Extract the (X, Y) coordinate from the center of the cell holding the provided text.  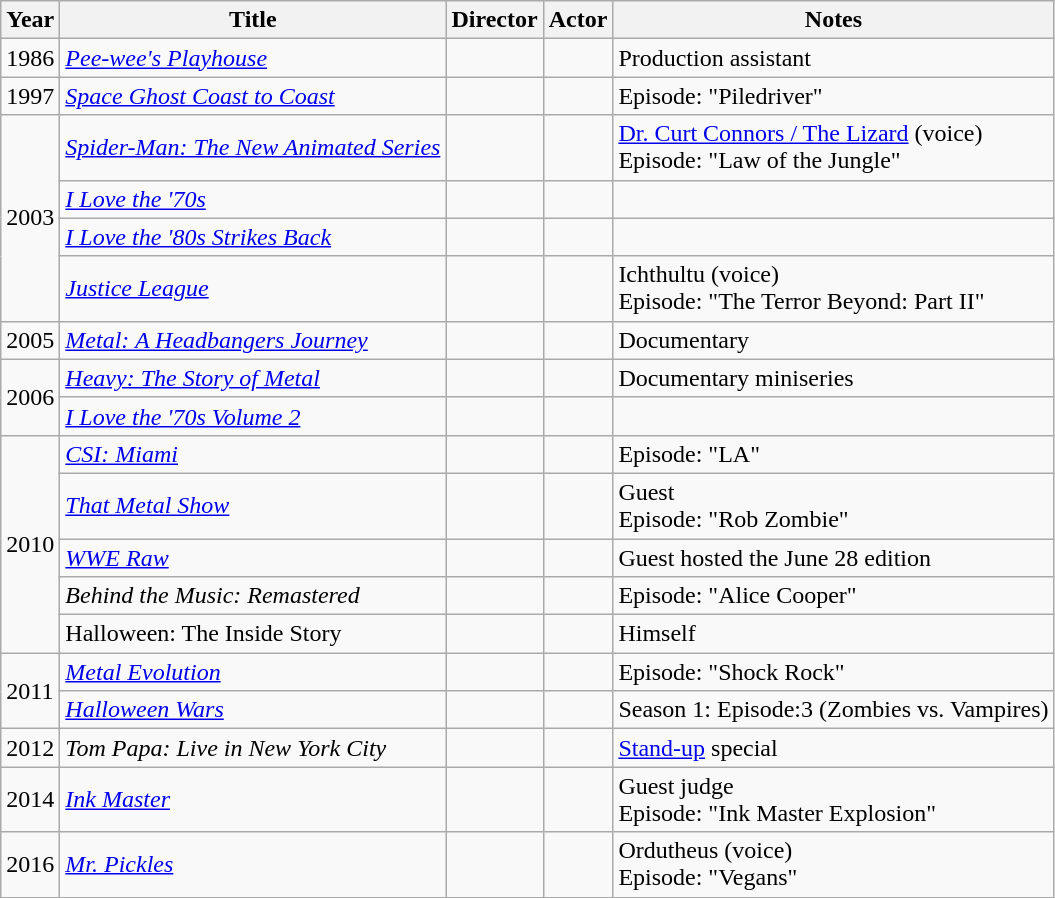
2012 (30, 748)
Episode: "Shock Rock" (834, 672)
Metal: A Headbangers Journey (253, 340)
2006 (30, 397)
CSI: Miami (253, 454)
GuestEpisode: "Rob Zombie" (834, 506)
Director (494, 20)
Halloween Wars (253, 710)
Mr. Pickles (253, 864)
Episode: "Piledriver" (834, 96)
2016 (30, 864)
I Love the '80s Strikes Back (253, 237)
Metal Evolution (253, 672)
Ordutheus (voice)Episode: "Vegans" (834, 864)
Production assistant (834, 58)
Guest judgeEpisode: "Ink Master Explosion" (834, 800)
2010 (30, 544)
2011 (30, 691)
WWE Raw (253, 557)
Himself (834, 634)
Actor (578, 20)
Notes (834, 20)
Space Ghost Coast to Coast (253, 96)
Ink Master (253, 800)
Spider-Man: The New Animated Series (253, 148)
1986 (30, 58)
2005 (30, 340)
Year (30, 20)
Ichthultu (voice)Episode: "The Terror Beyond: Part II" (834, 288)
Dr. Curt Connors / The Lizard (voice)Episode: "Law of the Jungle" (834, 148)
Documentary miniseries (834, 378)
Pee-wee's Playhouse (253, 58)
Justice League (253, 288)
Title (253, 20)
Season 1: Episode:3 (Zombies vs. Vampires) (834, 710)
Episode: "LA" (834, 454)
2003 (30, 218)
Behind the Music: Remastered (253, 596)
Heavy: The Story of Metal (253, 378)
2014 (30, 800)
I Love the '70s (253, 199)
I Love the '70s Volume 2 (253, 416)
Guest hosted the June 28 edition (834, 557)
1997 (30, 96)
Tom Papa: Live in New York City (253, 748)
Stand-up special (834, 748)
Episode: "Alice Cooper" (834, 596)
That Metal Show (253, 506)
Halloween: The Inside Story (253, 634)
Documentary (834, 340)
